Provide the (x, y) coordinate of the cell's center where the given text is located.  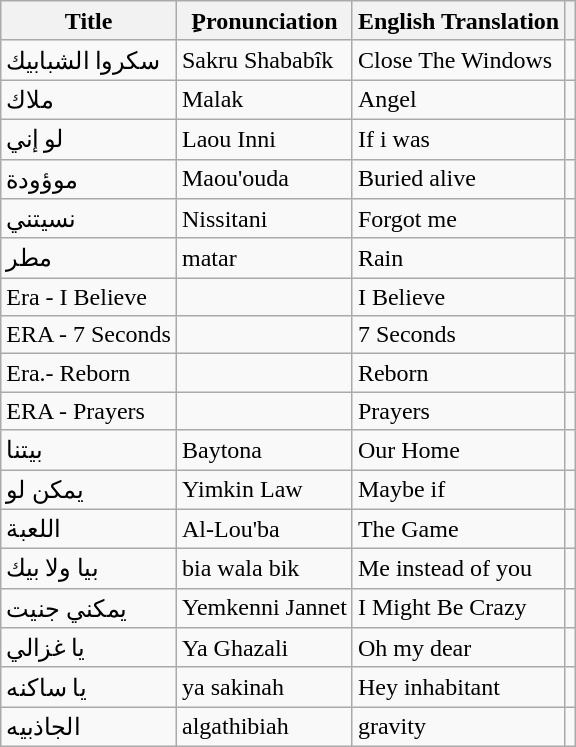
نسيتني (89, 219)
بيا ولا بيك (89, 569)
Oh my dear (458, 648)
Reborn (458, 373)
gravity (458, 727)
Yimkin Law (264, 490)
ERA - Prayers (89, 411)
Malak (264, 100)
Maybe if (458, 490)
algathibiah (264, 727)
Forgot me (458, 219)
The Game (458, 529)
Me instead of you (458, 569)
Hey inhabitant (458, 687)
Ya Ghazali (264, 648)
Title (89, 21)
Our Home (458, 450)
If i was (458, 139)
Close The Windows (458, 60)
يمكني جنيت (89, 608)
Al-Lou'ba (264, 529)
ِPronunciation (264, 21)
Nissitani (264, 219)
Rain (458, 258)
ERA - 7 Seconds (89, 335)
لو إني (89, 139)
Angel (458, 100)
ملاك (89, 100)
مطر (89, 258)
يا ساكنه (89, 687)
موؤودة (89, 179)
ya sakinah (264, 687)
I Might Be Crazy (458, 608)
English Translation (458, 21)
Baytona (264, 450)
Era.- Reborn (89, 373)
Era - I Believe (89, 297)
Buried alive (458, 179)
Sakru Shababîk (264, 60)
bia wala bik (264, 569)
7 Seconds (458, 335)
matar (264, 258)
Maou'ouda (264, 179)
يمكن لو (89, 490)
I Believe (458, 297)
اللعبة (89, 529)
الجاذبيه (89, 727)
بيتنا (89, 450)
Yemkenni Jannet (264, 608)
Laou Inni (264, 139)
يا غزالي (89, 648)
Prayers (458, 411)
سكروا الشبابيك (89, 60)
